Extract the (X, Y) coordinate from the center of the cell holding the provided text.  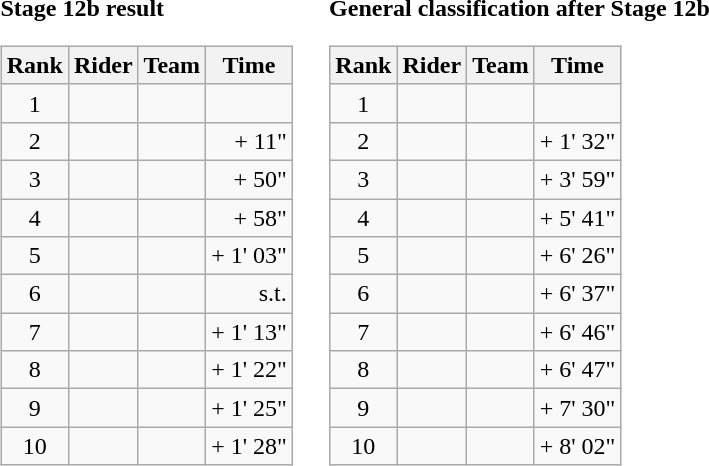
+ 6' 26" (578, 256)
+ 1' 13" (250, 332)
+ 5' 41" (578, 217)
+ 6' 37" (578, 294)
+ 1' 03" (250, 256)
+ 1' 28" (250, 446)
+ 1' 25" (250, 408)
+ 8' 02" (578, 446)
+ 6' 47" (578, 370)
+ 1' 32" (578, 141)
+ 11" (250, 141)
s.t. (250, 294)
+ 7' 30" (578, 408)
+ 3' 59" (578, 179)
+ 1' 22" (250, 370)
+ 6' 46" (578, 332)
+ 58" (250, 217)
+ 50" (250, 179)
